Determine the [X, Y] coordinate at the center of the cell enclosing the given text.  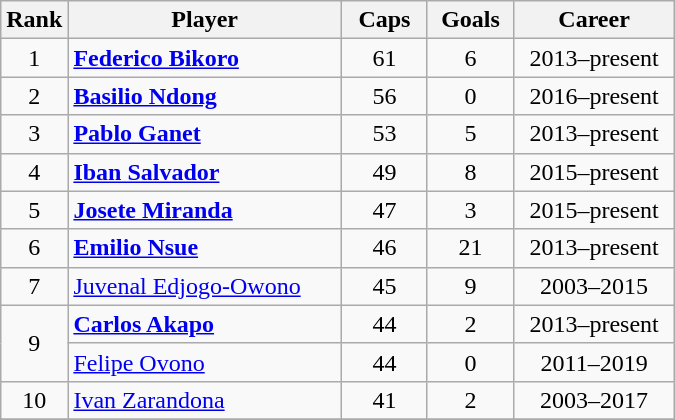
Josete Miranda [205, 210]
Career [594, 20]
Ivan Zarandona [205, 400]
10 [34, 400]
Juvenal Edjogo-Owono [205, 286]
46 [384, 248]
61 [384, 58]
56 [384, 96]
Pablo Ganet [205, 134]
1 [34, 58]
45 [384, 286]
4 [34, 172]
Federico Bikoro [205, 58]
2003–2017 [594, 400]
Rank [34, 20]
Caps [384, 20]
21 [470, 248]
Basilio Ndong [205, 96]
2016–present [594, 96]
Player [205, 20]
Felipe Ovono [205, 362]
Emilio Nsue [205, 248]
7 [34, 286]
Goals [470, 20]
Carlos Akapo [205, 324]
2011–2019 [594, 362]
49 [384, 172]
2003–2015 [594, 286]
8 [470, 172]
47 [384, 210]
53 [384, 134]
Iban Salvador [205, 172]
41 [384, 400]
